For the text-containing cell, return its midpoint in [X, Y] coordinate format. 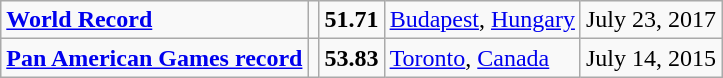
51.71 [352, 20]
World Record [154, 20]
53.83 [352, 58]
Toronto, Canada [482, 58]
July 14, 2015 [650, 58]
July 23, 2017 [650, 20]
Budapest, Hungary [482, 20]
Pan American Games record [154, 58]
